For the text-containing cell, return its midpoint in [x, y] coordinate format. 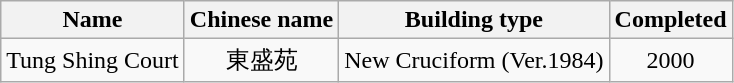
Completed [670, 20]
Name [93, 20]
Tung Shing Court [93, 60]
Chinese name [261, 20]
Building type [474, 20]
New Cruciform (Ver.1984) [474, 60]
東盛苑 [261, 60]
2000 [670, 60]
